Find where the given text appears and provide that cell's center as (x, y) coordinate. 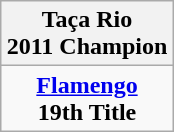
Taça Rio2011 Champion (87, 34)
Flamengo19th Title (87, 98)
